Provide the [x, y] coordinate of the cell's center where the given text is located.  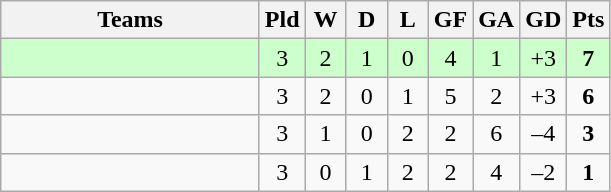
W [326, 20]
L [408, 20]
–2 [544, 172]
Pld [282, 20]
GF [450, 20]
5 [450, 96]
Teams [130, 20]
GA [496, 20]
Pts [588, 20]
D [366, 20]
7 [588, 58]
–4 [544, 134]
GD [544, 20]
